Determine the [X, Y] coordinate at the center of the cell enclosing the given text.  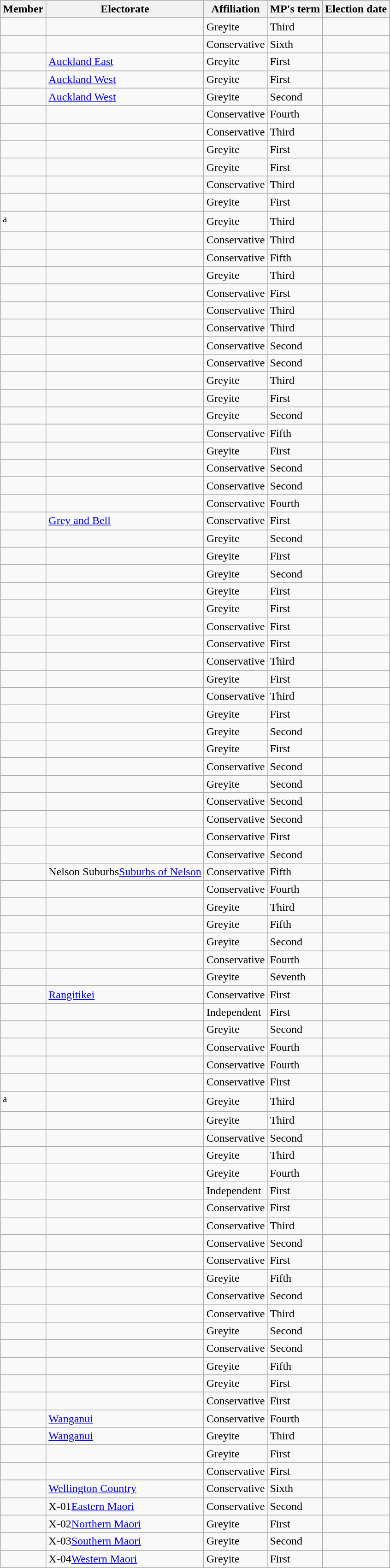
Wellington Country [125, 1489]
Seventh [295, 977]
Member [23, 9]
Auckland East [125, 62]
Grey and Bell [125, 521]
X-03Southern Maori [125, 1541]
X-02Northern Maori [125, 1524]
X-04Western Maori [125, 1559]
Rangitikei [125, 995]
Nelson SuburbsSuburbs of Nelson [125, 872]
Affiliation [236, 9]
Election date [356, 9]
MP's term [295, 9]
Electorate [125, 9]
X-01Eastern Maori [125, 1506]
